Provide the (x, y) coordinate of the cell's center where the given text is located.  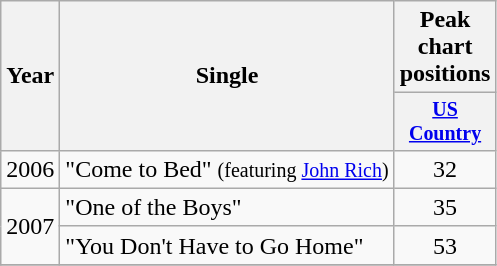
32 (445, 169)
"One of the Boys" (227, 207)
Single (227, 76)
US Country (445, 122)
2006 (30, 169)
Peak chart positions (445, 47)
Year (30, 76)
"Come to Bed" (featuring John Rich) (227, 169)
53 (445, 245)
"You Don't Have to Go Home" (227, 245)
2007 (30, 226)
35 (445, 207)
